Extract the (x, y) coordinate from the center of the cell holding the provided text.  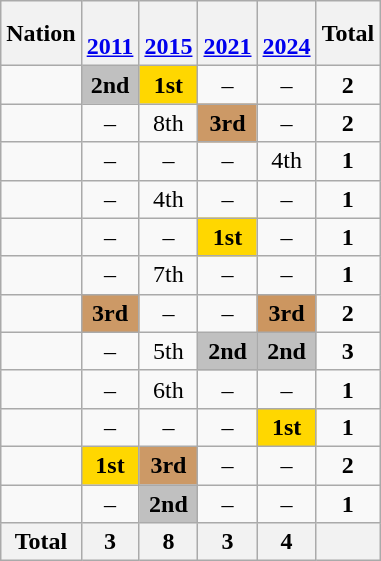
2024 (286, 34)
7th (168, 275)
2011 (110, 34)
2015 (168, 34)
8 (168, 542)
4 (286, 542)
6th (168, 389)
Nation (41, 34)
5th (168, 351)
8th (168, 123)
2021 (228, 34)
